For the text-containing cell, return its midpoint in [X, Y] coordinate format. 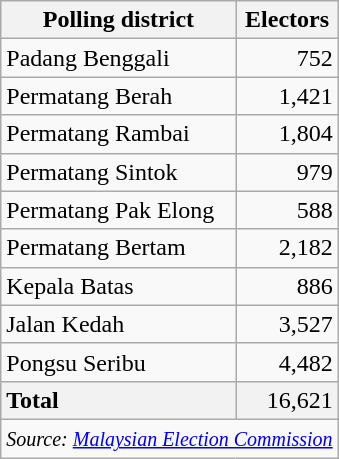
Total [118, 400]
979 [287, 172]
1,421 [287, 96]
Kepala Batas [118, 286]
Permatang Rambai [118, 134]
588 [287, 210]
4,482 [287, 362]
Permatang Bertam [118, 248]
Padang Benggali [118, 58]
886 [287, 286]
Jalan Kedah [118, 324]
752 [287, 58]
Permatang Pak Elong [118, 210]
Source: Malaysian Election Commission [170, 438]
Permatang Berah [118, 96]
3,527 [287, 324]
2,182 [287, 248]
1,804 [287, 134]
Polling district [118, 20]
Electors [287, 20]
Permatang Sintok [118, 172]
16,621 [287, 400]
Pongsu Seribu [118, 362]
